Identify which cell holds the provided text, then report its (X, Y) central coordinate. 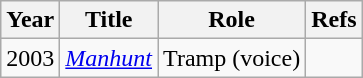
Tramp (voice) (232, 58)
2003 (30, 58)
Year (30, 20)
Refs (334, 20)
Role (232, 20)
Title (109, 20)
Manhunt (109, 58)
